Identify which cell holds the provided text, then report its (X, Y) central coordinate. 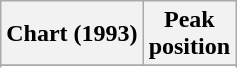
Peakposition (189, 34)
Chart (1993) (72, 34)
